Find where the given text appears and provide that cell's center as [X, Y] coordinate. 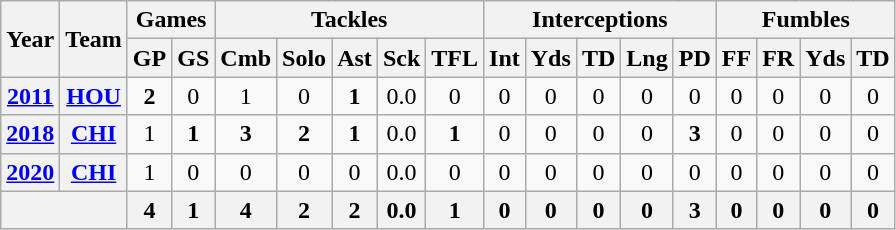
Sck [401, 58]
PD [694, 58]
TFL [455, 58]
2011 [30, 96]
Cmb [246, 58]
GP [149, 58]
Ast [355, 58]
FR [778, 58]
Solo [304, 58]
2018 [30, 134]
Year [30, 39]
Interceptions [600, 20]
Fumbles [806, 20]
Int [505, 58]
FF [736, 58]
Lng [647, 58]
Tackles [350, 20]
Team [94, 39]
HOU [94, 96]
GS [194, 58]
2020 [30, 172]
Games [170, 20]
